Provide the [x, y] coordinate of the cell's center where the given text is located.  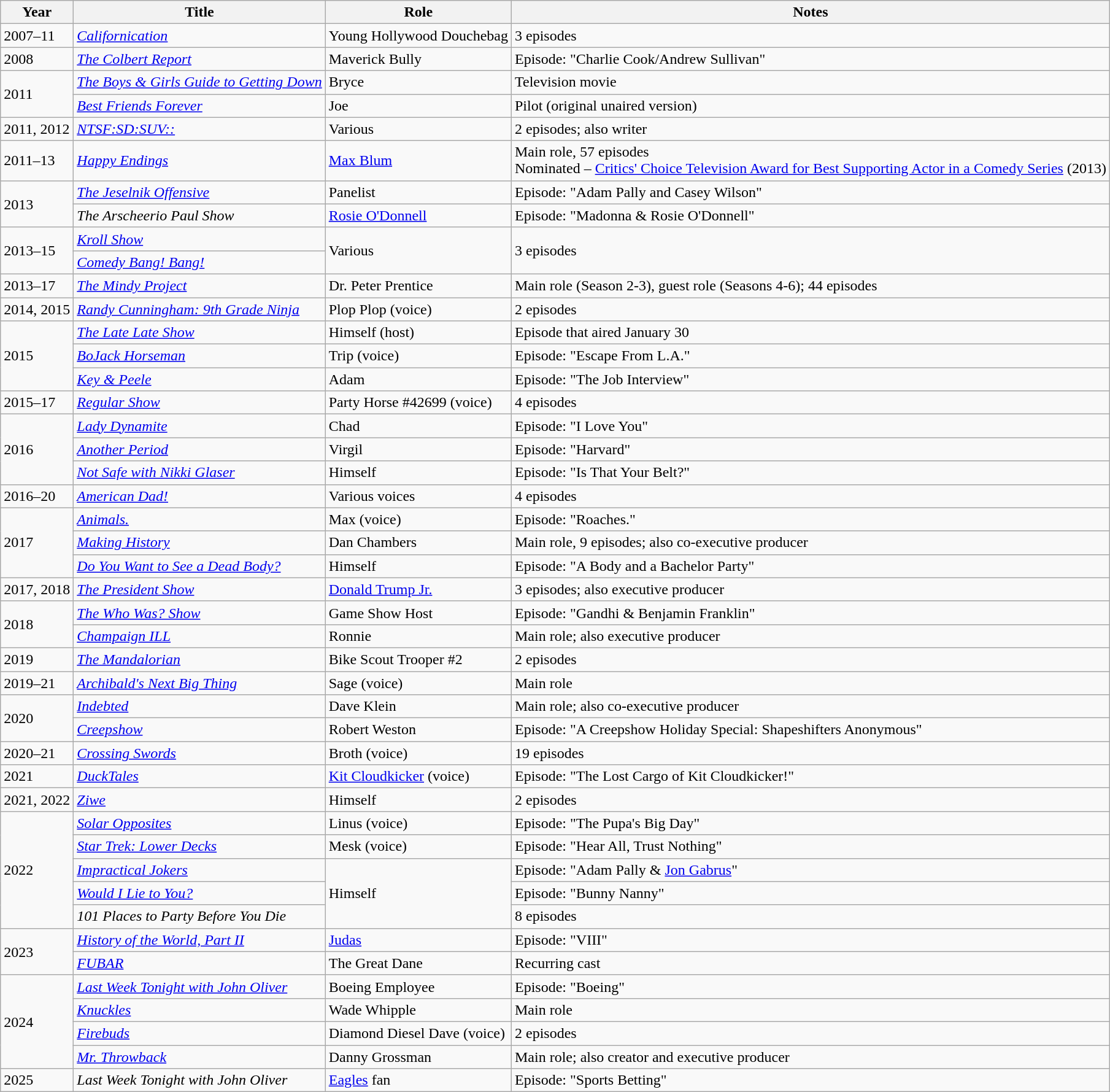
Randy Cunningham: 9th Grade Ninja [199, 309]
19 episodes [810, 753]
Main role; also creator and executive producer [810, 1056]
Pilot (original unaired version) [810, 106]
Champaign ILL [199, 636]
Episode: "A Creepshow Holiday Special: Shapeshifters Anonymous" [810, 730]
101 Places to Party Before You Die [199, 916]
Episode: "The Pupa's Big Day" [810, 823]
Dan Chambers [418, 543]
Episode: "The Lost Cargo of Kit Cloudkicker!" [810, 776]
The Great Dane [418, 963]
Would I Lie to You? [199, 893]
2011 [37, 94]
FUBAR [199, 963]
Donald Trump Jr. [418, 589]
Mr. Throwback [199, 1056]
Notes [810, 12]
Bike Scout Trooper #2 [418, 659]
Happy Endings [199, 161]
2011, 2012 [37, 129]
Party Horse #42699 (voice) [418, 403]
Ziwe [199, 800]
Max Blum [418, 161]
Episode: "I Love You" [810, 426]
Maverick Bully [418, 59]
Diamond Diesel Dave (voice) [418, 1033]
2018 [37, 624]
Episode: "Adam Pally and Casey Wilson" [810, 192]
Regular Show [199, 403]
2015–17 [37, 403]
Mesk (voice) [418, 846]
2 episodes; also writer [810, 129]
Title [199, 12]
Wade Whipple [418, 1010]
Virgil [418, 449]
8 episodes [810, 916]
Episode: "A Body and a Bachelor Party" [810, 566]
Ronnie [418, 636]
Episode: "Charlie Cook/Andrew Sullivan" [810, 59]
Comedy Bang! Bang! [199, 262]
Main role (Season 2-3), guest role (Seasons 4-6); 44 episodes [810, 285]
Main role; also executive producer [810, 636]
Episode: "Boeing" [810, 986]
Dave Klein [418, 707]
Game Show Host [418, 613]
Bryce [418, 82]
The Colbert Report [199, 59]
The Mandalorian [199, 659]
Broth (voice) [418, 753]
Best Friends Forever [199, 106]
Eagles fan [418, 1080]
Episode: "VIII" [810, 940]
2019 [37, 659]
2014, 2015 [37, 309]
Kit Cloudkicker (voice) [418, 776]
Year [37, 12]
The Who Was? Show [199, 613]
Episode that aired January 30 [810, 333]
Trip (voice) [418, 356]
The Late Late Show [199, 333]
2021 [37, 776]
Making History [199, 543]
2016 [37, 449]
Recurring cast [810, 963]
The Jeselnik Offensive [199, 192]
Archibald's Next Big Thing [199, 683]
2016–20 [37, 496]
Creepshow [199, 730]
DuckTales [199, 776]
Robert Weston [418, 730]
Episode: "Harvard" [810, 449]
The President Show [199, 589]
2021, 2022 [37, 800]
2013 [37, 204]
Role [418, 12]
2013–17 [37, 285]
Chad [418, 426]
Panelist [418, 192]
Animals. [199, 519]
Episode: "Roaches." [810, 519]
Episode: "Hear All, Trust Nothing" [810, 846]
Main role, 9 episodes; also co-executive producer [810, 543]
Main role; also co-executive producer [810, 707]
Star Trek: Lower Decks [199, 846]
2020 [37, 718]
2020–21 [37, 753]
2015 [37, 356]
Knuckles [199, 1010]
NTSF:SD:SUV:: [199, 129]
Episode: "Adam Pally & Jon Gabrus" [810, 870]
Episode: "Sports Betting" [810, 1080]
Linus (voice) [418, 823]
3 episodes; also executive producer [810, 589]
Television movie [810, 82]
Rosie O'Donnell [418, 215]
Episode: "Is That Your Belt?" [810, 473]
Episode: "Madonna & Rosie O'Donnell" [810, 215]
2019–21 [37, 683]
Indebted [199, 707]
Key & Peele [199, 379]
Boeing Employee [418, 986]
Dr. Peter Prentice [418, 285]
Young Hollywood Douchebag [418, 36]
2017 [37, 543]
Crossing Swords [199, 753]
Judas [418, 940]
Do You Want to See a Dead Body? [199, 566]
2017, 2018 [37, 589]
Various voices [418, 496]
The Arscheerio Paul Show [199, 215]
2007–11 [37, 36]
Another Period [199, 449]
Adam [418, 379]
The Boys & Girls Guide to Getting Down [199, 82]
History of the World, Part II [199, 940]
Solar Opposites [199, 823]
The Mindy Project [199, 285]
2008 [37, 59]
2011–13 [37, 161]
Main role, 57 episodesNominated – Critics' Choice Television Award for Best Supporting Actor in a Comedy Series (2013) [810, 161]
Firebuds [199, 1033]
Kroll Show [199, 239]
2022 [37, 870]
Episode: "Escape From L.A." [810, 356]
Plop Plop (voice) [418, 309]
Californication [199, 36]
Lady Dynamite [199, 426]
Sage (voice) [418, 683]
BoJack Horseman [199, 356]
Joe [418, 106]
2013–15 [37, 250]
2023 [37, 951]
Danny Grossman [418, 1056]
Max (voice) [418, 519]
Episode: "Gandhi & Benjamin Franklin" [810, 613]
2024 [37, 1021]
Impractical Jokers [199, 870]
American Dad! [199, 496]
2025 [37, 1080]
Episode: "Bunny Nanny" [810, 893]
Episode: "The Job Interview" [810, 379]
Not Safe with Nikki Glaser [199, 473]
Himself (host) [418, 333]
